Search for the cell housing the specified text and yield its [x, y] center coordinate. 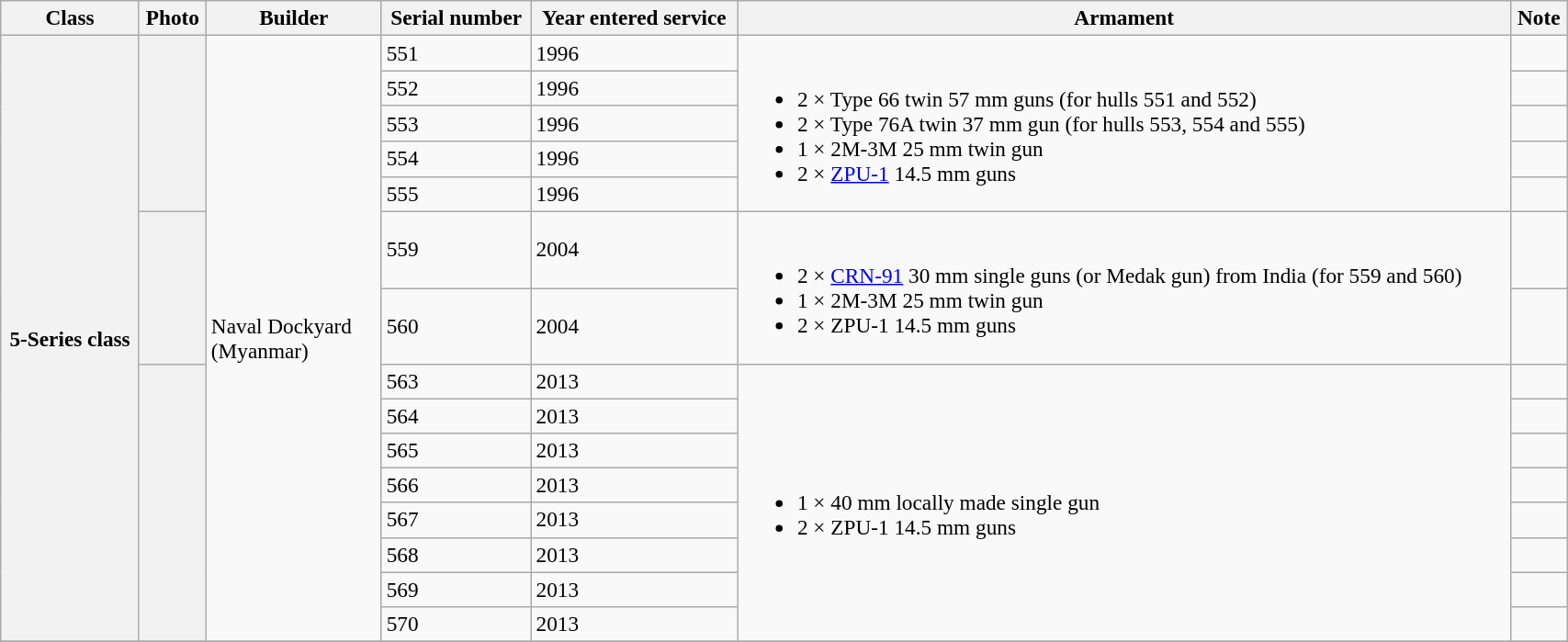
566 [456, 485]
555 [456, 194]
568 [456, 555]
Photo [173, 17]
554 [456, 158]
563 [456, 381]
560 [456, 325]
Serial number [456, 17]
552 [456, 88]
565 [456, 450]
5-Series class [70, 338]
553 [456, 123]
567 [456, 520]
Class [70, 17]
559 [456, 250]
551 [456, 52]
Builder [294, 17]
569 [456, 589]
1 × 40 mm locally made single gun2 × ZPU-1 14.5 mm guns [1123, 502]
2 × CRN-91 30 mm single guns (or Medak gun) from India (for 559 and 560)1 × 2M-3M 25 mm twin gun2 × ZPU-1 14.5 mm guns [1123, 287]
Armament [1123, 17]
564 [456, 415]
Year entered service [634, 17]
570 [456, 624]
Note [1540, 17]
Naval Dockyard (Myanmar) [294, 338]
